Scan for the cell matching the given text and deliver its (X, Y) coordinate at center. 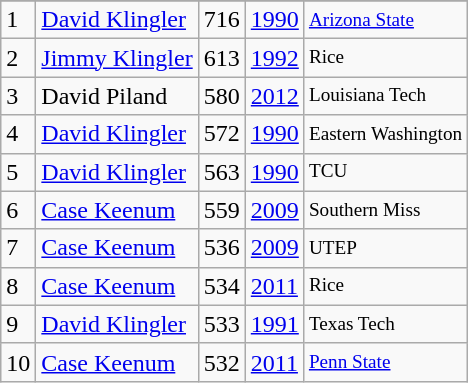
Arizona State (385, 20)
4 (18, 134)
2 (18, 58)
1992 (274, 58)
Eastern Washington (385, 134)
716 (222, 20)
613 (222, 58)
5 (18, 172)
UTEP (385, 248)
8 (18, 286)
3 (18, 96)
9 (18, 324)
536 (222, 248)
Southern Miss (385, 210)
533 (222, 324)
572 (222, 134)
TCU (385, 172)
1991 (274, 324)
Louisiana Tech (385, 96)
532 (222, 362)
1 (18, 20)
2012 (274, 96)
563 (222, 172)
534 (222, 286)
Jimmy Klingler (117, 58)
Texas Tech (385, 324)
580 (222, 96)
7 (18, 248)
Penn State (385, 362)
559 (222, 210)
6 (18, 210)
10 (18, 362)
David Piland (117, 96)
